Capture the cell that displays the provided text and extract its (x, y) central coordinate. 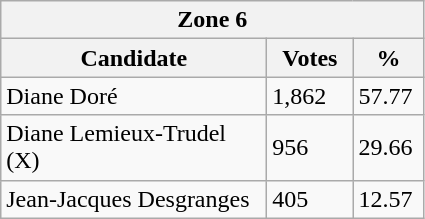
405 (310, 199)
29.66 (388, 148)
12.57 (388, 199)
Candidate (134, 58)
% (388, 58)
956 (310, 148)
1,862 (310, 96)
Jean-Jacques Desgranges (134, 199)
Votes (310, 58)
Zone 6 (212, 20)
Diane Doré (134, 96)
57.77 (388, 96)
Diane Lemieux-Trudel (X) (134, 148)
